Find where the given text appears and provide that cell's center as [X, Y] coordinate. 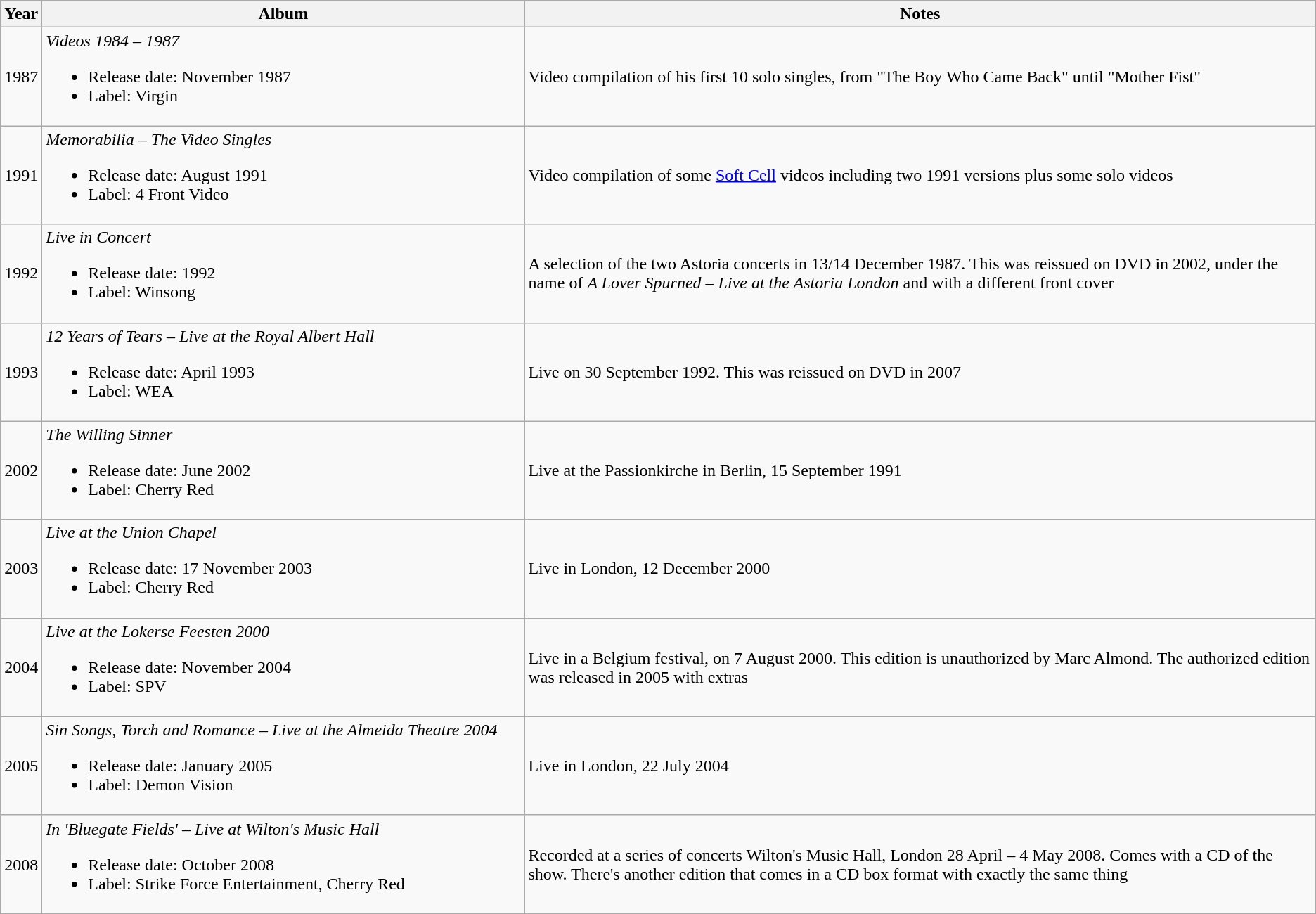
Video compilation of some Soft Cell videos including two 1991 versions plus some solo videos [920, 175]
Live at the Lokerse Feesten 2000Release date: November 2004Label: SPV [283, 667]
1992 [21, 273]
Live at the Union ChapelRelease date: 17 November 2003Label: Cherry Red [283, 569]
Live in ConcertRelease date: 1992Label: Winsong [283, 273]
Live at the Passionkirche in Berlin, 15 September 1991 [920, 470]
2005 [21, 766]
The Willing SinnerRelease date: June 2002Label: Cherry Red [283, 470]
1993 [21, 372]
2003 [21, 569]
1991 [21, 175]
Live in London, 22 July 2004 [920, 766]
Album [283, 14]
Live in a Belgium festival, on 7 August 2000. This edition is unauthorized by Marc Almond. The authorized edition was released in 2005 with extras [920, 667]
Live in London, 12 December 2000 [920, 569]
2002 [21, 470]
Notes [920, 14]
2004 [21, 667]
Videos 1984 – 1987Release date: November 1987Label: Virgin [283, 77]
Memorabilia – The Video SinglesRelease date: August 1991Label: 4 Front Video [283, 175]
In 'Bluegate Fields' – Live at Wilton's Music HallRelease date: October 2008Label: Strike Force Entertainment, Cherry Red [283, 864]
2008 [21, 864]
Sin Songs, Torch and Romance – Live at the Almeida Theatre 2004Release date: January 2005Label: Demon Vision [283, 766]
Live on 30 September 1992. This was reissued on DVD in 2007 [920, 372]
Video compilation of his first 10 solo singles, from "The Boy Who Came Back" until "Mother Fist" [920, 77]
12 Years of Tears – Live at the Royal Albert HallRelease date: April 1993Label: WEA [283, 372]
1987 [21, 77]
Year [21, 14]
